Capture the cell that displays the provided text and extract its (X, Y) central coordinate. 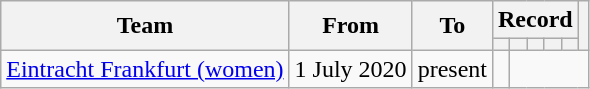
Team (145, 26)
Eintracht Frankfurt (women) (145, 69)
To (452, 26)
Record (535, 20)
1 July 2020 (350, 69)
present (452, 69)
From (350, 26)
